Determine the [x, y] coordinate at the center of the cell enclosing the given text.  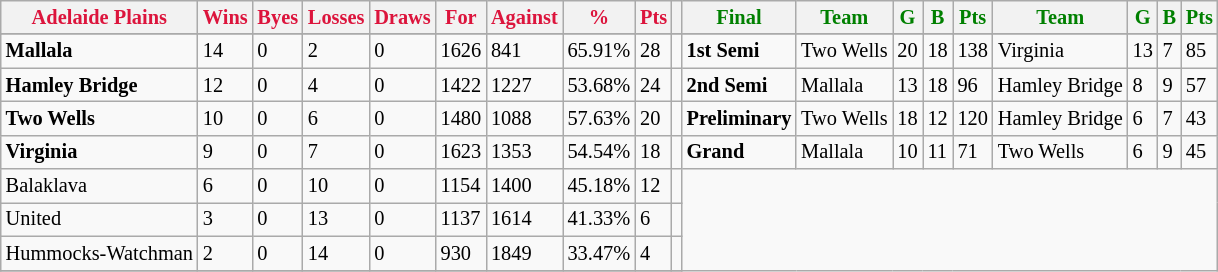
54.54% [600, 152]
1088 [524, 118]
1st Semi [740, 51]
96 [973, 85]
Adelaide Plains [100, 17]
Grand [740, 152]
Draws [402, 17]
Preliminary [740, 118]
Losses [336, 17]
Final [740, 17]
841 [524, 51]
45 [1200, 152]
41.33% [600, 219]
33.47% [600, 253]
1849 [524, 253]
2nd Semi [740, 85]
% [600, 17]
1623 [461, 152]
45.18% [600, 186]
65.91% [600, 51]
United [100, 219]
57 [1200, 85]
43 [1200, 118]
57.63% [600, 118]
1154 [461, 186]
1626 [461, 51]
Wins [226, 17]
For [461, 17]
1400 [524, 186]
24 [654, 85]
1614 [524, 219]
85 [1200, 51]
53.68% [600, 85]
Hummocks-Watchman [100, 253]
28 [654, 51]
1422 [461, 85]
1227 [524, 85]
71 [973, 152]
120 [973, 118]
3 [226, 219]
Byes [278, 17]
8 [1143, 85]
Against [524, 17]
1353 [524, 152]
1480 [461, 118]
11 [938, 152]
1137 [461, 219]
930 [461, 253]
Balaklava [100, 186]
138 [973, 51]
